Detect which cell encompasses the target text, then output its [x, y] center coordinate. 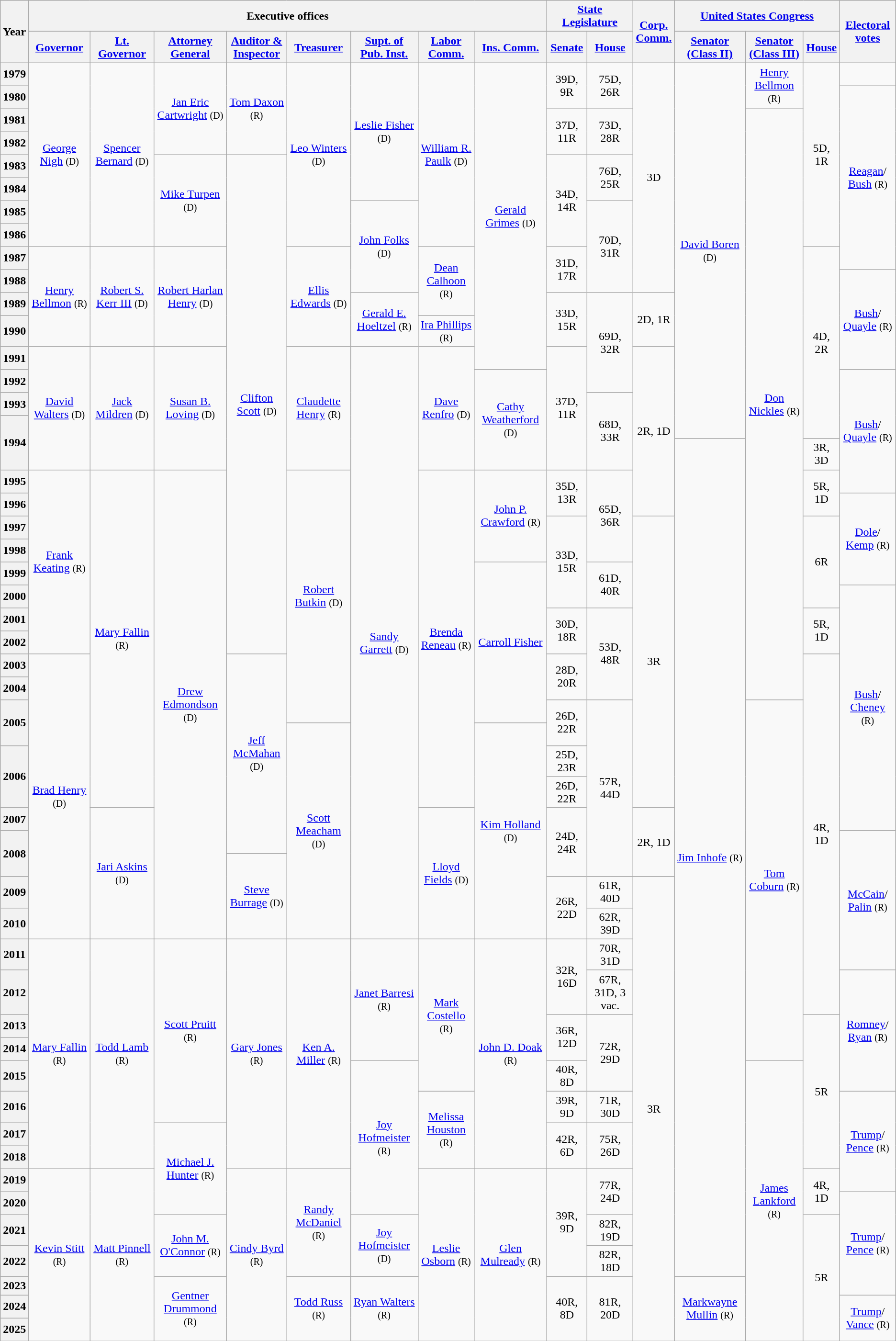
25D, 23R [567, 761]
2023 [14, 1286]
1996 [14, 504]
6R [821, 562]
Senator(Class II) [710, 47]
2006 [14, 777]
James Lankford (R) [774, 1200]
1988 [14, 281]
Randy McDaniel (R) [319, 1222]
William R. Paulk (D) [446, 155]
2004 [14, 688]
Supt. ofPub. Inst. [384, 47]
Gerald E. Hoeltzel (R) [384, 320]
Executive offices [288, 16]
2013 [14, 1025]
John Folks (D) [384, 247]
Robert S. Kerr III (D) [122, 297]
Glen Mulready (R) [510, 1254]
Bush/Cheney (R) [867, 708]
Ins. Comm. [510, 47]
Treasurer [319, 47]
3D [654, 178]
Cathy Weatherford (D) [510, 419]
Romney/Ryan (R) [867, 1030]
2015 [14, 1075]
Jari Askins (D) [122, 873]
1981 [14, 120]
1991 [14, 358]
Ryan Walters (R) [384, 1309]
United States Congress [757, 16]
Robert Butkin (D) [319, 596]
2002 [14, 642]
Kim Holland (D) [510, 831]
2025 [14, 1330]
Ira Phillips (R) [446, 331]
John M. O'Connor (R) [190, 1245]
62R, 39D [610, 923]
53D, 48R [610, 654]
Jack Mildren (D) [122, 408]
Spencer Bernard (D) [122, 155]
57R, 44D [610, 788]
31D, 17R [567, 270]
2005 [14, 722]
3R, 3D [821, 454]
Claudette Henry (R) [319, 408]
Tom Daxon (R) [257, 109]
72R, 29D [610, 1052]
Steve Burrage (D) [257, 896]
76D, 25R [610, 178]
Labor Comm. [446, 47]
Don Nickles (R) [774, 404]
Lloyd Fields (D) [446, 873]
Frank Keating (R) [59, 562]
82R, 18D [610, 1261]
4D, 2R [821, 343]
65D, 36R [610, 516]
Kevin Stitt (R) [59, 1254]
36R, 12D [567, 1037]
1997 [14, 527]
Auditor &Inspector [257, 47]
Senate [567, 47]
2016 [14, 1107]
Todd Russ (R) [319, 1309]
Joy Hofmeister (R) [384, 1137]
Ellis Edwards (D) [319, 297]
Jim Inhofe (R) [710, 858]
32R, 16D [567, 977]
Drew Edmondson (D) [190, 704]
2012 [14, 992]
Reagan/Bush (R) [867, 178]
Cindy Byrd (R) [257, 1254]
2019 [14, 1180]
28D, 20R [567, 676]
61D, 40R [610, 585]
69D, 32R [610, 343]
Senator(Class III) [774, 47]
Joy Hofmeister (D) [384, 1245]
2008 [14, 854]
Markwayne Mullin (R) [710, 1309]
Mike Turpen (D) [190, 201]
Governor [59, 47]
30D, 18R [567, 631]
1979 [14, 74]
42R, 6D [567, 1145]
Dave Renfro (D) [446, 408]
Tom Coburn (R) [774, 880]
5D, 1R [821, 155]
AttorneyGeneral [190, 47]
Sandy Garrett (D) [384, 642]
Dean Calhoon (R) [446, 281]
67R, 31D, 3 vac. [610, 992]
2010 [14, 923]
1986 [14, 235]
Lt. Governor [122, 47]
Brenda Reneau (R) [446, 639]
75R, 26D [610, 1145]
Matt Pinnell (R) [122, 1254]
39D, 9R [567, 86]
Gary Jones (R) [257, 1053]
2003 [14, 665]
77R, 24D [610, 1191]
Trump/Vance (R) [867, 1318]
Jan Eric Cartwright (D) [190, 109]
2018 [14, 1157]
Leo Winters (D) [319, 155]
73D, 28R [610, 132]
Melissa Houston (R) [446, 1130]
2021 [14, 1229]
35D, 13R [567, 493]
70R, 31D [610, 955]
81R, 20D [610, 1309]
71R, 30D [610, 1107]
2014 [14, 1048]
34D, 14R [567, 201]
2022 [14, 1261]
2000 [14, 596]
Corp.Comm. [654, 32]
Scott Meacham (D) [319, 831]
Leslie Osborn (R) [446, 1254]
1995 [14, 481]
Mark Costello (R) [446, 1015]
2017 [14, 1134]
2024 [14, 1307]
Jeff McMahan (D) [257, 754]
1998 [14, 550]
Robert Harlan Henry (D) [190, 297]
24D, 24R [567, 842]
David Walters (D) [59, 408]
68D, 33R [610, 431]
2011 [14, 955]
1990 [14, 331]
1987 [14, 258]
1984 [14, 189]
Carroll Fisher [510, 642]
2D, 1R [654, 320]
1985 [14, 212]
Gentner Drummond (R) [190, 1309]
Susan B. Loving (D) [190, 408]
2009 [14, 892]
2001 [14, 619]
26R, 22D [567, 908]
Ken A. Miller (R) [319, 1053]
Year [14, 32]
Scott Pruitt (R) [190, 1030]
61R, 40D [610, 892]
82R, 19D [610, 1229]
State Legislature [590, 16]
Todd Lamb (R) [122, 1053]
1982 [14, 143]
2007 [14, 819]
Clifton Scott (D) [257, 404]
McCain/Palin (R) [867, 900]
1980 [14, 97]
Electoral votes [867, 32]
1989 [14, 304]
Michael J. Hunter (R) [190, 1168]
2020 [14, 1203]
70D, 31R [610, 247]
Brad Henry (D) [59, 796]
Janet Barresi (R) [384, 1000]
David Boren (D) [710, 251]
1983 [14, 166]
George Nigh (D) [59, 155]
1994 [14, 442]
John P. Crawford (R) [510, 516]
John D. Doak (R) [510, 1053]
1993 [14, 404]
Leslie Fisher (D) [384, 132]
1999 [14, 573]
Gerald Grimes (D) [510, 216]
75D, 26R [610, 86]
Dole/Kemp (R) [867, 539]
1992 [14, 381]
